Locate the cell with the specified text and output its (X, Y) center coordinate. 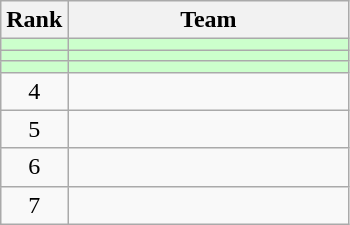
4 (34, 91)
5 (34, 129)
Rank (34, 20)
Team (208, 20)
7 (34, 205)
6 (34, 167)
